Output the [x, y] coordinate of the center of the cell containing the given text.  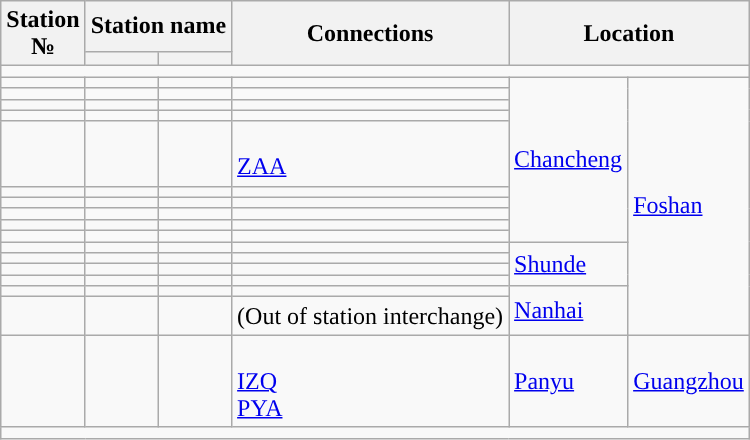
Chancheng [568, 160]
Guangzhou [689, 381]
Connections [370, 34]
Location [630, 34]
Shunde [568, 264]
Station№ [43, 34]
ZAA [370, 154]
Station name [158, 26]
IZQ PYA [370, 381]
Nanhai [568, 310]
Foshan [689, 206]
Panyu [568, 381]
(Out of station interchange) [370, 316]
